Detect which cell encompasses the target text, then output its (x, y) center coordinate. 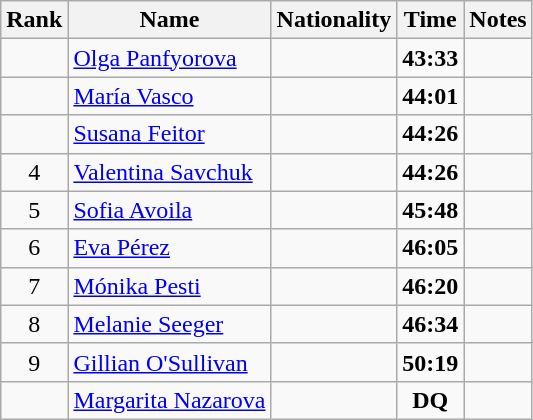
6 (34, 248)
50:19 (430, 362)
8 (34, 324)
Name (170, 20)
Nationality (334, 20)
Mónika Pesti (170, 286)
9 (34, 362)
Gillian O'Sullivan (170, 362)
Eva Pérez (170, 248)
María Vasco (170, 96)
45:48 (430, 210)
DQ (430, 400)
46:20 (430, 286)
Notes (498, 20)
Margarita Nazarova (170, 400)
Sofia Avoila (170, 210)
Susana Feitor (170, 134)
Rank (34, 20)
Melanie Seeger (170, 324)
7 (34, 286)
Olga Panfyorova (170, 58)
46:05 (430, 248)
Time (430, 20)
4 (34, 172)
43:33 (430, 58)
Valentina Savchuk (170, 172)
46:34 (430, 324)
44:01 (430, 96)
5 (34, 210)
